Determine the (X, Y) coordinate at the center of the cell enclosing the given text.  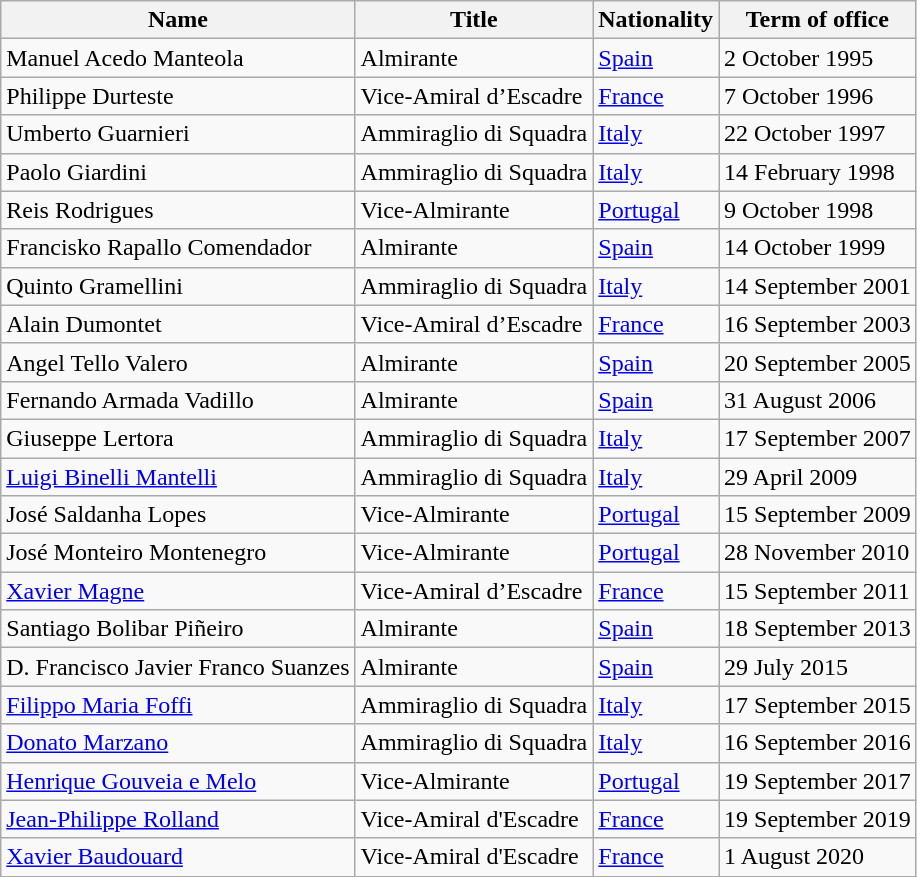
2 October 1995 (817, 58)
Alain Dumontet (178, 324)
19 September 2019 (817, 819)
Name (178, 20)
Giuseppe Lertora (178, 438)
Xavier Magne (178, 591)
14 September 2001 (817, 286)
Paolo Giardini (178, 172)
29 July 2015 (817, 667)
Xavier Baudouard (178, 857)
31 August 2006 (817, 400)
17 September 2015 (817, 705)
17 September 2007 (817, 438)
Fernando Armada Vadillo (178, 400)
Filippo Maria Foffi (178, 705)
29 April 2009 (817, 477)
18 September 2013 (817, 629)
Quinto Gramellini (178, 286)
22 October 1997 (817, 134)
14 February 1998 (817, 172)
Jean-Philippe Rolland (178, 819)
Henrique Gouveia e Melo (178, 781)
19 September 2017 (817, 781)
Term of office (817, 20)
Francisko Rapallo Comendador (178, 248)
Title (474, 20)
1 August 2020 (817, 857)
15 September 2011 (817, 591)
14 October 1999 (817, 248)
15 September 2009 (817, 515)
Luigi Binelli Mantelli (178, 477)
16 September 2016 (817, 743)
7 October 1996 (817, 96)
28 November 2010 (817, 553)
9 October 1998 (817, 210)
Umberto Guarnieri (178, 134)
Santiago Bolibar Piñeiro (178, 629)
Angel Tello Valero (178, 362)
Philippe Durteste (178, 96)
Donato Marzano (178, 743)
José Monteiro Montenegro (178, 553)
Nationality (656, 20)
Manuel Acedo Manteola (178, 58)
D. Francisco Javier Franco Suanzes (178, 667)
José Saldanha Lopes (178, 515)
20 September 2005 (817, 362)
Reis Rodrigues (178, 210)
16 September 2003 (817, 324)
